From the cell containing the given text, extract its center point as [x, y] coordinate. 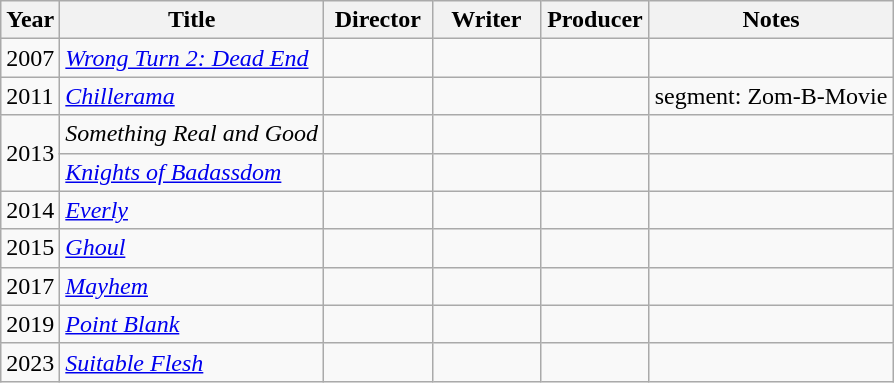
Year [30, 20]
Mayhem [192, 286]
2007 [30, 58]
2017 [30, 286]
2023 [30, 362]
Everly [192, 210]
Ghoul [192, 248]
Producer [596, 20]
Something Real and Good [192, 134]
2014 [30, 210]
Knights of Badassdom [192, 172]
Writer [486, 20]
segment: Zom-B-Movie [771, 96]
2011 [30, 96]
Notes [771, 20]
2013 [30, 153]
Wrong Turn 2: Dead End [192, 58]
Suitable Flesh [192, 362]
2019 [30, 324]
Chillerama [192, 96]
Title [192, 20]
Director [378, 20]
2015 [30, 248]
Point Blank [192, 324]
